Capture the cell that displays the provided text and extract its (x, y) central coordinate. 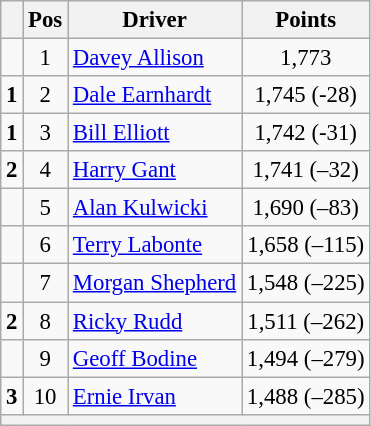
8 (46, 321)
1,658 (–115) (306, 245)
Pos (46, 20)
1,690 (–83) (306, 208)
Points (306, 20)
4 (46, 170)
Morgan Shepherd (155, 283)
1,548 (–225) (306, 283)
Driver (155, 20)
1,773 (306, 58)
Ernie Irvan (155, 396)
Geoff Bodine (155, 358)
7 (46, 283)
Dale Earnhardt (155, 95)
Alan Kulwicki (155, 208)
6 (46, 245)
Harry Gant (155, 170)
Ricky Rudd (155, 321)
Bill Elliott (155, 133)
1,745 (-28) (306, 95)
1,488 (–285) (306, 396)
Terry Labonte (155, 245)
10 (46, 396)
Davey Allison (155, 58)
1,742 (-31) (306, 133)
1,741 (–32) (306, 170)
9 (46, 358)
1,494 (–279) (306, 358)
5 (46, 208)
1,511 (–262) (306, 321)
